Search for the cell housing the specified text and yield its [X, Y] center coordinate. 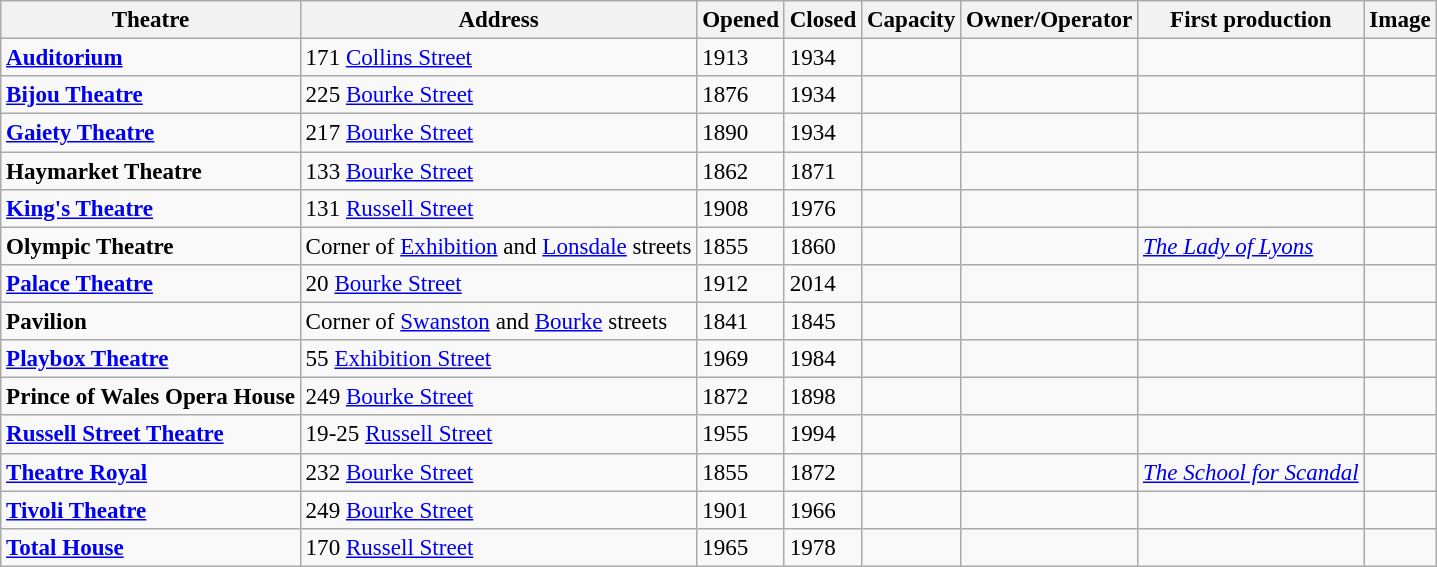
1890 [741, 133]
Bijou Theatre [151, 95]
1898 [822, 397]
1845 [822, 322]
225 Bourke Street [498, 95]
1984 [822, 359]
171 Collins Street [498, 58]
Gaiety Theatre [151, 133]
Total House [151, 548]
20 Bourke Street [498, 284]
19-25 Russell Street [498, 435]
55 Exhibition Street [498, 359]
Address [498, 20]
King's Theatre [151, 209]
1841 [741, 322]
1976 [822, 209]
1901 [741, 510]
Russell Street Theatre [151, 435]
1994 [822, 435]
Palace Theatre [151, 284]
Theatre [151, 20]
1862 [741, 171]
Image [1400, 20]
133 Bourke Street [498, 171]
1913 [741, 58]
Olympic Theatre [151, 246]
2014 [822, 284]
Opened [741, 20]
Owner/Operator [1050, 20]
232 Bourke Street [498, 472]
1965 [741, 548]
1860 [822, 246]
Corner of Exhibition and Lonsdale streets [498, 246]
1908 [741, 209]
Prince of Wales Opera House [151, 397]
Closed [822, 20]
Tivoli Theatre [151, 510]
Playbox Theatre [151, 359]
1871 [822, 171]
1978 [822, 548]
Pavilion [151, 322]
1912 [741, 284]
217 Bourke Street [498, 133]
Theatre Royal [151, 472]
131 Russell Street [498, 209]
170 Russell Street [498, 548]
Haymarket Theatre [151, 171]
1955 [741, 435]
1876 [741, 95]
Corner of Swanston and Bourke streets [498, 322]
1969 [741, 359]
1966 [822, 510]
First production [1251, 20]
Capacity [912, 20]
The School for Scandal [1251, 472]
Auditorium [151, 58]
The Lady of Lyons [1251, 246]
